Identify which cell holds the provided text, then report its [x, y] central coordinate. 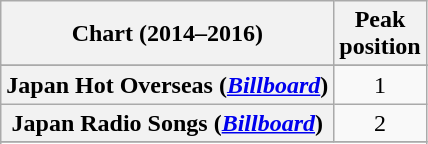
2 [380, 123]
Chart (2014–2016) [168, 34]
Japan Hot Overseas (Billboard) [168, 85]
Japan Radio Songs (Billboard) [168, 123]
1 [380, 85]
Peakposition [380, 34]
